Scan for the cell matching the given text and deliver its [x, y] coordinate at center. 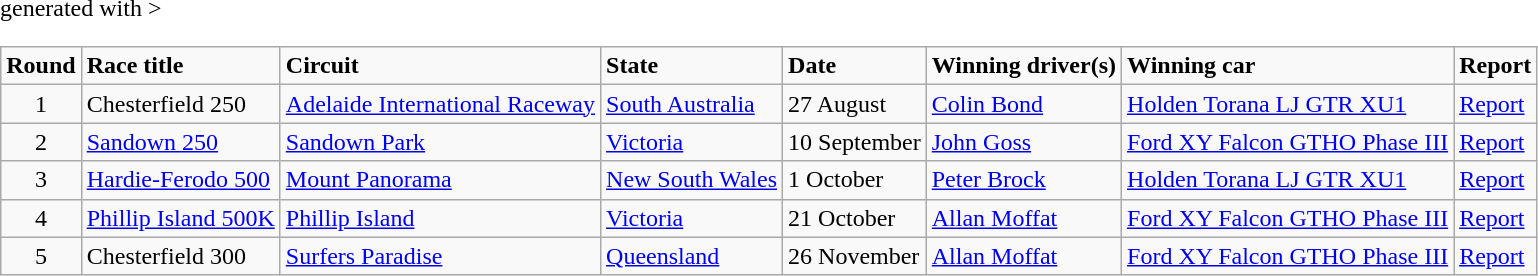
Circuit [440, 66]
Sandown 250 [180, 142]
Chesterfield 250 [180, 104]
New South Wales [692, 180]
Adelaide International Raceway [440, 104]
Race title [180, 66]
Winning driver(s) [1024, 66]
Phillip Island [440, 218]
3 [41, 180]
26 November [855, 256]
Queensland [692, 256]
State [692, 66]
4 [41, 218]
2 [41, 142]
27 August [855, 104]
Hardie-Ferodo 500 [180, 180]
Phillip Island 500K [180, 218]
John Goss [1024, 142]
5 [41, 256]
Peter Brock [1024, 180]
Mount Panorama [440, 180]
1 October [855, 180]
Sandown Park [440, 142]
Surfers Paradise [440, 256]
Chesterfield 300 [180, 256]
10 September [855, 142]
Colin Bond [1024, 104]
Round [41, 66]
Winning car [1288, 66]
21 October [855, 218]
1 [41, 104]
South Australia [692, 104]
Date [855, 66]
